From the cell containing the given text, extract its center point as [X, Y] coordinate. 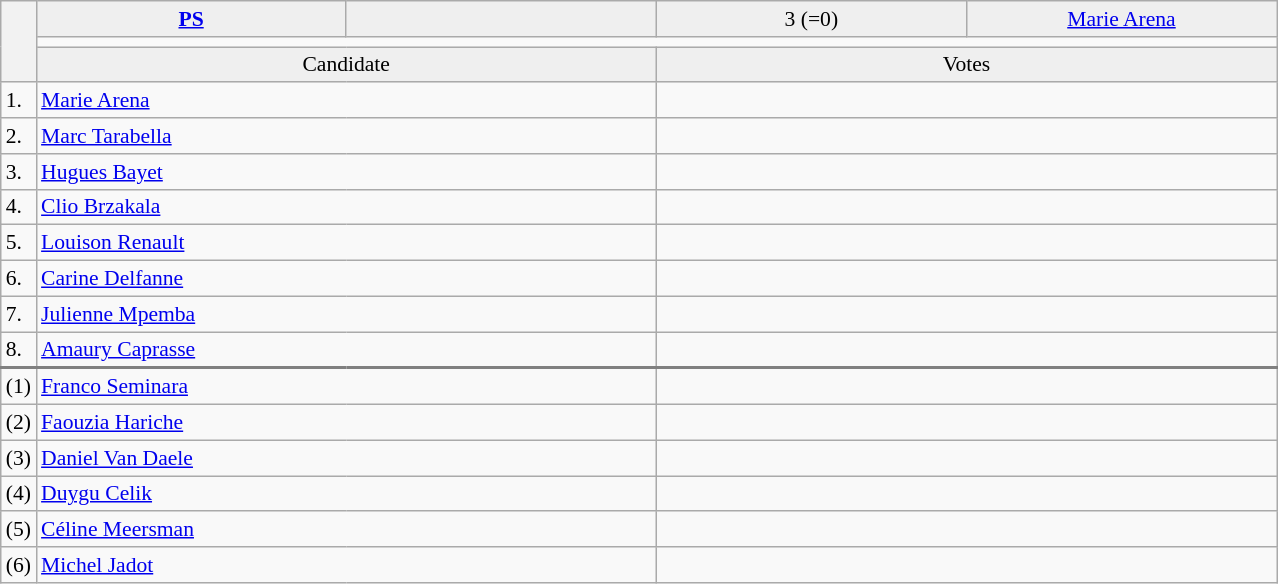
Carine Delfanne [346, 279]
(1) [18, 386]
Julienne Mpemba [346, 314]
1. [18, 101]
(5) [18, 530]
Candidate [346, 65]
PS [191, 19]
8. [18, 350]
Hugues Bayet [346, 172]
Daniel Van Daele [346, 458]
Céline Meersman [346, 530]
4. [18, 207]
Amaury Caprasse [346, 350]
Louison Renault [346, 243]
(2) [18, 423]
Franco Seminara [346, 386]
3 (=0) [811, 19]
7. [18, 314]
2. [18, 136]
Marc Tarabella [346, 136]
Votes [966, 65]
(3) [18, 458]
3. [18, 172]
Clio Brzakala [346, 207]
Michel Jadot [346, 565]
Duygu Celik [346, 494]
6. [18, 279]
Faouzia Hariche [346, 423]
(4) [18, 494]
5. [18, 243]
(6) [18, 565]
